Pinpoint the cell where the given text exists, returning its (x, y) midpoint coordinate. 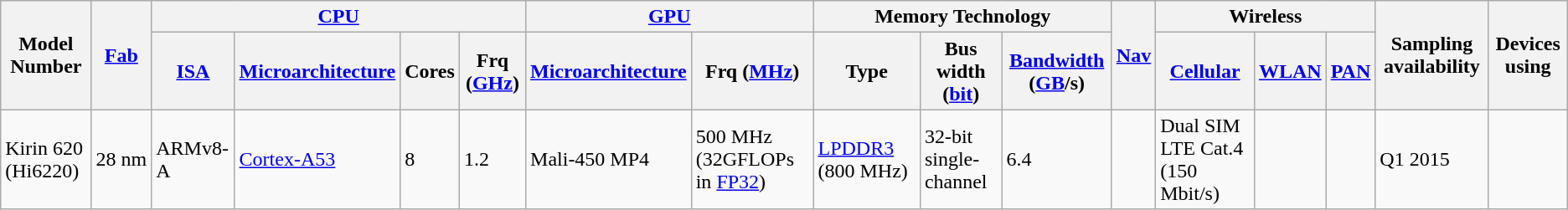
Memory Technology (962, 17)
Sampling availability (1432, 55)
500 MHz (32GFLOPs in FP32) (752, 159)
28 nm (121, 159)
ARMv8-A (193, 159)
Type (866, 71)
Wireless (1266, 17)
Kirin 620 (Hi6220) (46, 159)
1.2 (493, 159)
Fab (121, 55)
6.4 (1057, 159)
32-bit single-channel (961, 159)
GPU (670, 17)
Model Number (46, 55)
ISA (193, 71)
Cores (431, 71)
Bandwidth (GB/s) (1057, 71)
Frq (MHz) (752, 71)
Devices using (1528, 55)
Q1 2015 (1432, 159)
8 (431, 159)
Mali-450 MP4 (609, 159)
Frq (GHz) (493, 71)
Dual SIM LTE Cat.4 (150 Mbit/s) (1205, 159)
LPDDR3 (800 MHz) (866, 159)
Cellular (1205, 71)
Cortex-A53 (317, 159)
Nav (1133, 55)
WLAN (1290, 71)
CPU (338, 17)
PAN (1350, 71)
Bus width (bit) (961, 71)
